Scan for the cell matching the given text and deliver its (x, y) coordinate at center. 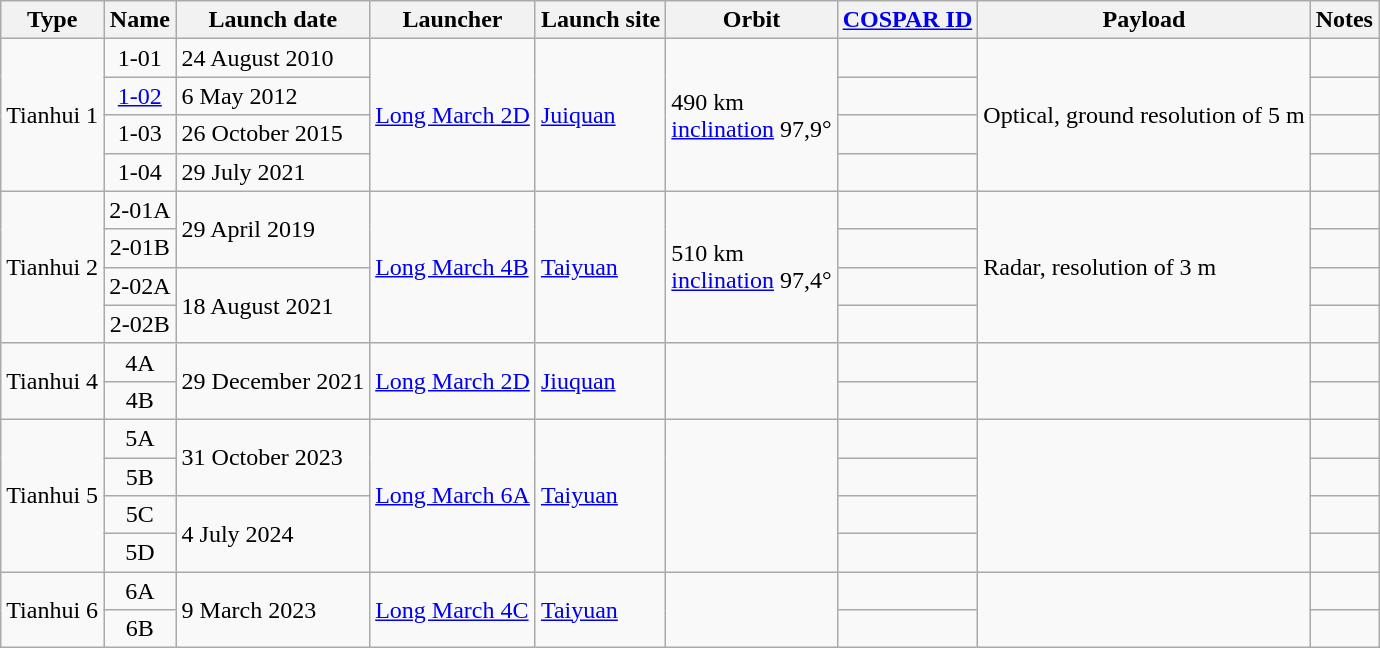
Jiuquan (600, 381)
2-01B (140, 248)
Notes (1344, 20)
Optical, ground resolution of 5 m (1144, 115)
Payload (1144, 20)
29 April 2019 (273, 229)
4A (140, 362)
6 May 2012 (273, 96)
6A (140, 591)
18 August 2021 (273, 305)
Tianhui 1 (52, 115)
Type (52, 20)
510 km inclination 97,4° (752, 267)
Name (140, 20)
29 July 2021 (273, 172)
1-04 (140, 172)
Tianhui 6 (52, 610)
2-02A (140, 286)
COSPAR ID (908, 20)
31 October 2023 (273, 457)
Tianhui 5 (52, 495)
Radar, resolution of 3 m (1144, 267)
26 October 2015 (273, 134)
Orbit (752, 20)
1-02 (140, 96)
Juiquan (600, 115)
Launcher (453, 20)
9 March 2023 (273, 610)
Tianhui 2 (52, 267)
Tianhui 4 (52, 381)
Launch site (600, 20)
4B (140, 400)
5A (140, 438)
490 km inclination 97,9° (752, 115)
4 July 2024 (273, 534)
24 August 2010 (273, 58)
5C (140, 515)
Long March 4C (453, 610)
5D (140, 553)
5B (140, 477)
Long March 6A (453, 495)
6B (140, 629)
Long March 4B (453, 267)
1-03 (140, 134)
2-02B (140, 324)
Launch date (273, 20)
1-01 (140, 58)
2-01A (140, 210)
29 December 2021 (273, 381)
